Locate the cell with the specified text and output its [x, y] center coordinate. 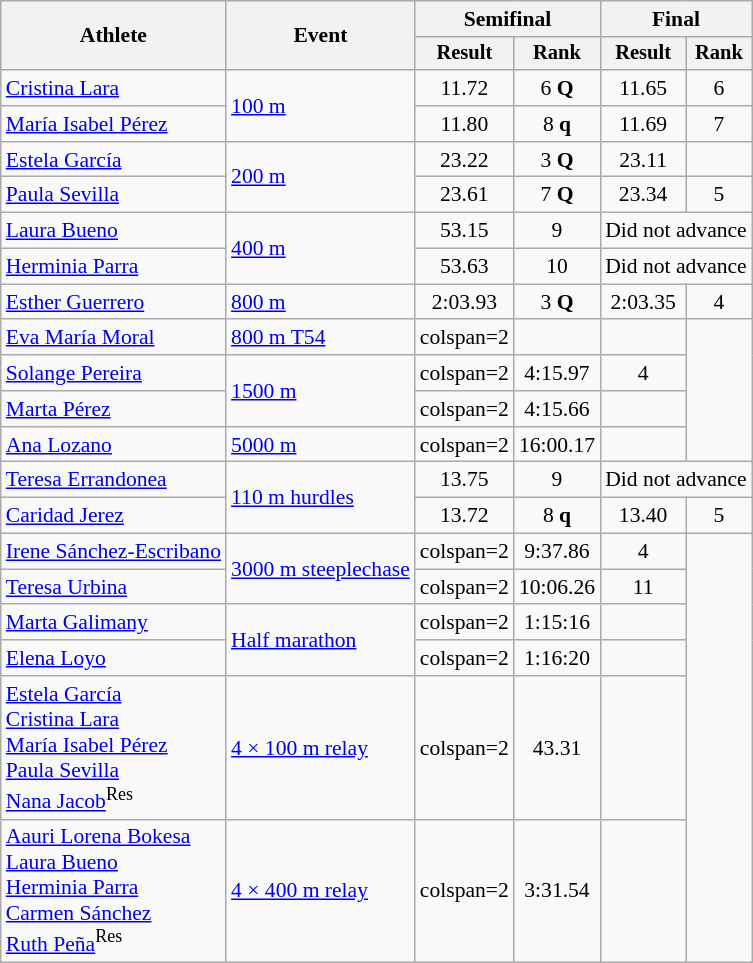
Teresa Urbina [114, 587]
100 m [320, 106]
13.72 [464, 516]
5000 m [320, 445]
Esther Guerrero [114, 302]
Aauri Lorena BokesaLaura BuenoHerminia ParraCarmen SánchezRuth PeñaRes [114, 890]
2:03.93 [464, 302]
6 Q [557, 88]
1:16:20 [557, 658]
800 m T54 [320, 338]
53.15 [464, 231]
200 m [320, 178]
11.72 [464, 88]
23.34 [643, 195]
Half marathon [320, 640]
Final [676, 19]
Teresa Errandonea [114, 480]
Elena Loyo [114, 658]
Semifinal [508, 19]
4:15.66 [557, 409]
Laura Bueno [114, 231]
1500 m [320, 390]
Ana Lozano [114, 445]
Event [320, 36]
4 × 100 m relay [320, 748]
11.65 [643, 88]
800 m [320, 302]
43.31 [557, 748]
23.61 [464, 195]
3:31.54 [557, 890]
Caridad Jerez [114, 516]
Solange Pereira [114, 373]
400 m [320, 248]
Estela García [114, 160]
10:06.26 [557, 587]
Irene Sánchez-Escribano [114, 552]
53.63 [464, 267]
23.22 [464, 160]
7 Q [557, 195]
13.75 [464, 480]
16:00.17 [557, 445]
23.11 [643, 160]
Marta Pérez [114, 409]
11.80 [464, 124]
3000 m steeplechase [320, 570]
7 [719, 124]
11 [643, 587]
4 × 400 m relay [320, 890]
9:37.86 [557, 552]
11.69 [643, 124]
2:03.35 [643, 302]
Estela GarcíaCristina LaraMaría Isabel PérezPaula SevillaNana JacobRes [114, 748]
Marta Galimany [114, 623]
1:15:16 [557, 623]
6 [719, 88]
10 [557, 267]
Cristina Lara [114, 88]
110 m hurdles [320, 498]
Herminia Parra [114, 267]
María Isabel Pérez [114, 124]
Athlete [114, 36]
Paula Sevilla [114, 195]
4:15.97 [557, 373]
Eva María Moral [114, 338]
13.40 [643, 516]
